From the cell containing the given text, extract its center point as [x, y] coordinate. 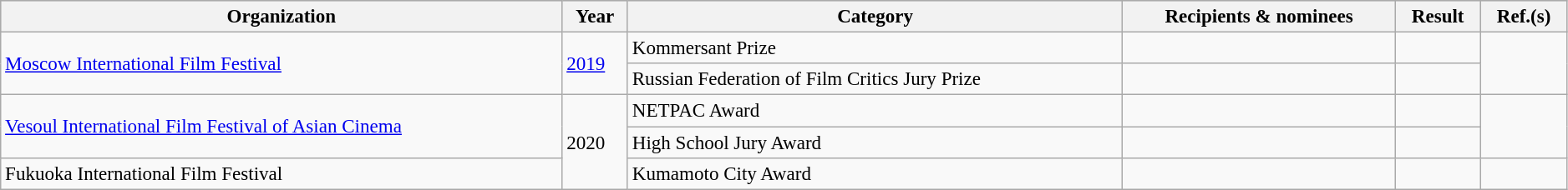
Kumamoto City Award [875, 174]
Category [875, 17]
2019 [595, 63]
Result [1438, 17]
NETPAC Award [875, 111]
Ref.(s) [1524, 17]
Vesoul International Film Festival of Asian Cinema [282, 127]
Russian Federation of Film Critics Jury Prize [875, 79]
Year [595, 17]
High School Jury Award [875, 142]
Recipients & nominees [1260, 17]
Kommersant Prize [875, 48]
Moscow International Film Festival [282, 63]
2020 [595, 142]
Organization [282, 17]
Fukuoka International Film Festival [282, 174]
